Output the [X, Y] coordinate of the center of the cell containing the given text.  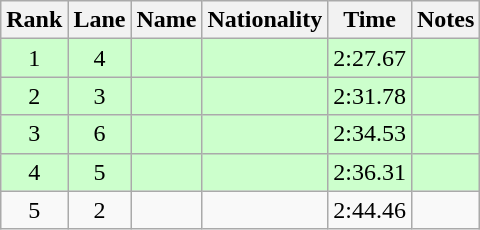
2:44.46 [370, 210]
Nationality [265, 20]
2:31.78 [370, 96]
2:36.31 [370, 172]
Lane [100, 20]
6 [100, 134]
Notes [445, 20]
Rank [34, 20]
2:34.53 [370, 134]
1 [34, 58]
Time [370, 20]
2:27.67 [370, 58]
Name [166, 20]
